Scan for the cell matching the given text and deliver its (X, Y) coordinate at center. 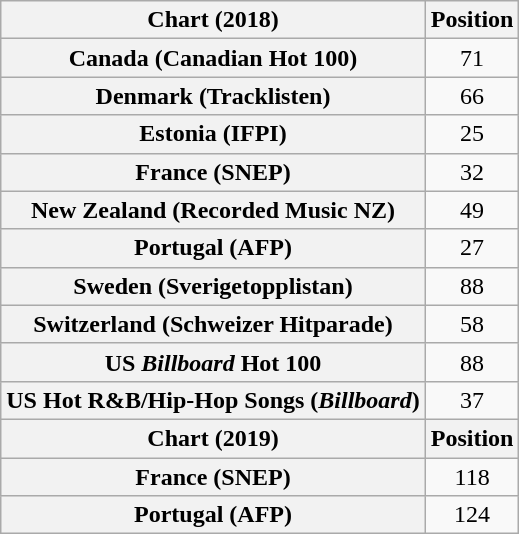
66 (472, 96)
Estonia (IFPI) (213, 134)
US Hot R&B/Hip-Hop Songs (Billboard) (213, 400)
US Billboard Hot 100 (213, 362)
71 (472, 58)
58 (472, 324)
Sweden (Sverigetopplistan) (213, 286)
Canada (Canadian Hot 100) (213, 58)
27 (472, 248)
49 (472, 210)
Chart (2018) (213, 20)
New Zealand (Recorded Music NZ) (213, 210)
Denmark (Tracklisten) (213, 96)
37 (472, 400)
25 (472, 134)
Chart (2019) (213, 438)
Switzerland (Schweizer Hitparade) (213, 324)
32 (472, 172)
124 (472, 515)
118 (472, 477)
